Find where the given text appears and provide that cell's center as (x, y) coordinate. 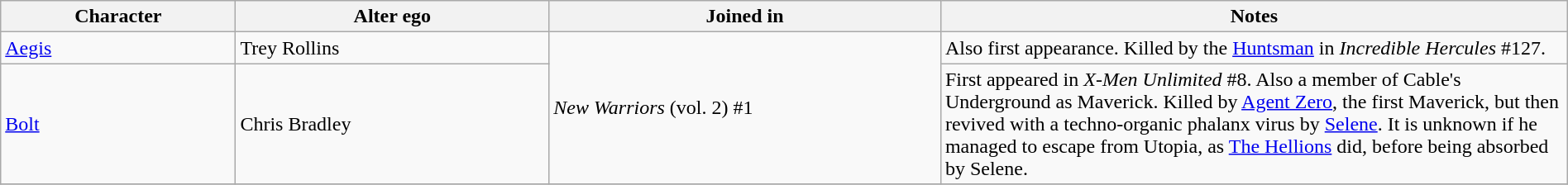
Notes (1254, 17)
Also first appearance. Killed by the Huntsman in Incredible Hercules #127. (1254, 48)
Trey Rollins (392, 48)
Bolt (118, 124)
New Warriors (vol. 2) #1 (745, 108)
Joined in (745, 17)
Character (118, 17)
Alter ego (392, 17)
Chris Bradley (392, 124)
Aegis (118, 48)
